Extract the (X, Y) coordinate from the center of the cell holding the provided text.  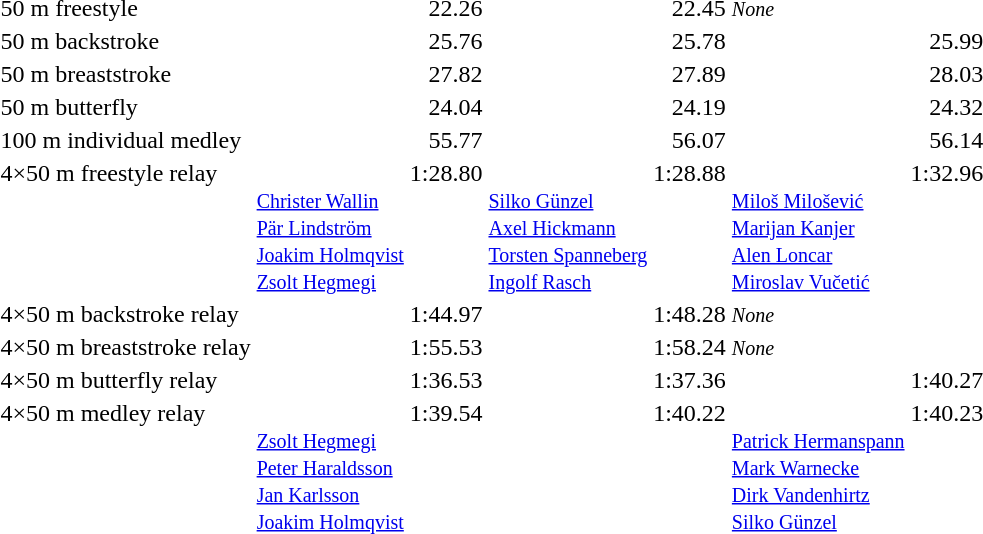
25.78 (690, 41)
24.19 (690, 107)
25.76 (446, 41)
1:28.80 (446, 227)
Christer WallinPär LindströmJoakim HolmqvistZsolt Hegmegi (330, 227)
27.89 (690, 74)
55.77 (446, 140)
Miloš MiloševićMarijan KanjerAlen LoncarMiroslav Vučetić (818, 227)
1:36.53 (446, 380)
27.82 (446, 74)
1:44.97 (446, 314)
1:37.36 (690, 380)
1:55.53 (446, 347)
1:28.88 (690, 227)
1:58.24 (690, 347)
24.04 (446, 107)
56.07 (690, 140)
Silko GünzelAxel HickmannTorsten SpannebergIngolf Rasch (568, 227)
1:48.28 (690, 314)
